Capture the cell that displays the provided text and extract its (X, Y) central coordinate. 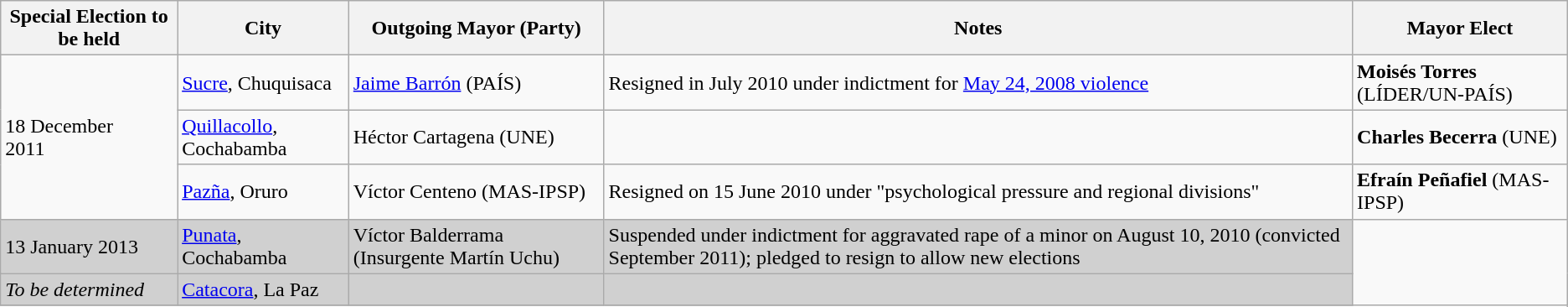
18 December2011 (89, 138)
Notes (978, 29)
City (263, 29)
Catacora, La Paz (263, 289)
To be determined (89, 289)
Suspended under indictment for aggravated rape of a minor on August 10, 2010 (convicted September 2011); pledged to resign to allow new elections (978, 247)
Sucre, Chuquisaca (263, 82)
Pazña, Oruro (263, 191)
Efraín Peñafiel (MAS-IPSP) (1461, 191)
Punata, Cochabamba (263, 247)
Quillacollo, Cochabamba (263, 138)
Jaime Barrón (PAÍS) (476, 82)
Resigned on 15 June 2010 under "psychological pressure and regional divisions" (978, 191)
Resigned in July 2010 under indictment for May 24, 2008 violence (978, 82)
13 January 2013 (89, 247)
Charles Becerra (UNE) (1461, 138)
Mayor Elect (1461, 29)
Víctor Centeno (MAS-IPSP) (476, 191)
Moisés Torres (LÍDER/UN-PAÍS) (1461, 82)
Héctor Cartagena (UNE) (476, 138)
Special Election to be held (89, 29)
Víctor Balderrama (Insurgente Martín Uchu) (476, 247)
Outgoing Mayor (Party) (476, 29)
